Detect which cell encompasses the target text, then output its [x, y] center coordinate. 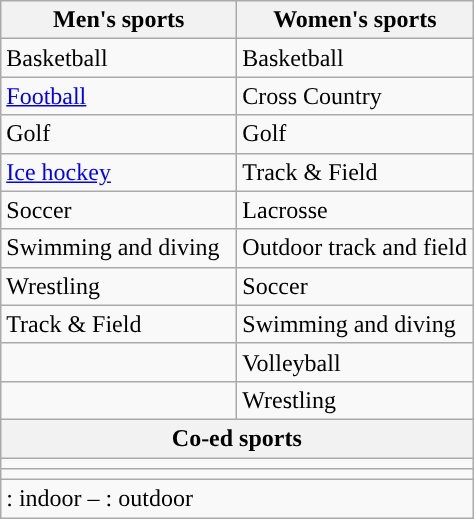
Co-ed sports [237, 438]
Outdoor track and field [355, 248]
Lacrosse [355, 210]
: indoor – : outdoor [237, 499]
Cross Country [355, 96]
Women's sports [355, 20]
Volleyball [355, 362]
Ice hockey [119, 172]
Men's sports [119, 20]
Football [119, 96]
